Provide the (X, Y) coordinate of the cell's center where the given text is located.  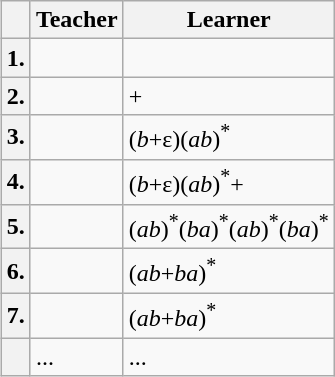
(ab)*(ba)*(ab)*(ba)* (228, 226)
4. (16, 182)
+ (228, 96)
6. (16, 272)
3. (16, 138)
7. (16, 316)
Teacher (76, 20)
(b+ε)(ab)* (228, 138)
Learner (228, 20)
5. (16, 226)
1. (16, 58)
2. (16, 96)
(b+ε)(ab)*+ (228, 182)
